Pinpoint the cell where the given text exists, returning its (X, Y) midpoint coordinate. 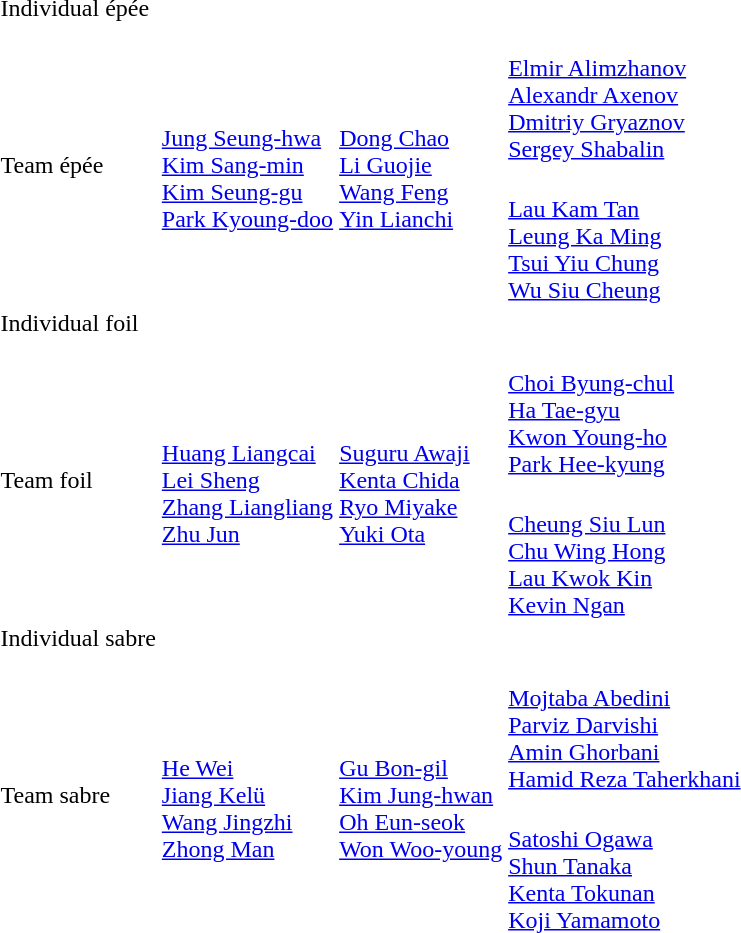
Dong ChaoLi GuojieWang FengYin Lianchi (421, 166)
Huang LiangcaiLei ShengZhang LiangliangZhu Jun (247, 480)
Suguru AwajiKenta ChidaRyo MiyakeYuki Ota (421, 480)
Jung Seung-hwaKim Sang-minKim Seung-guPark Kyoung-doo (247, 166)
